Provide the [X, Y] coordinate of the cell's center where the given text is located.  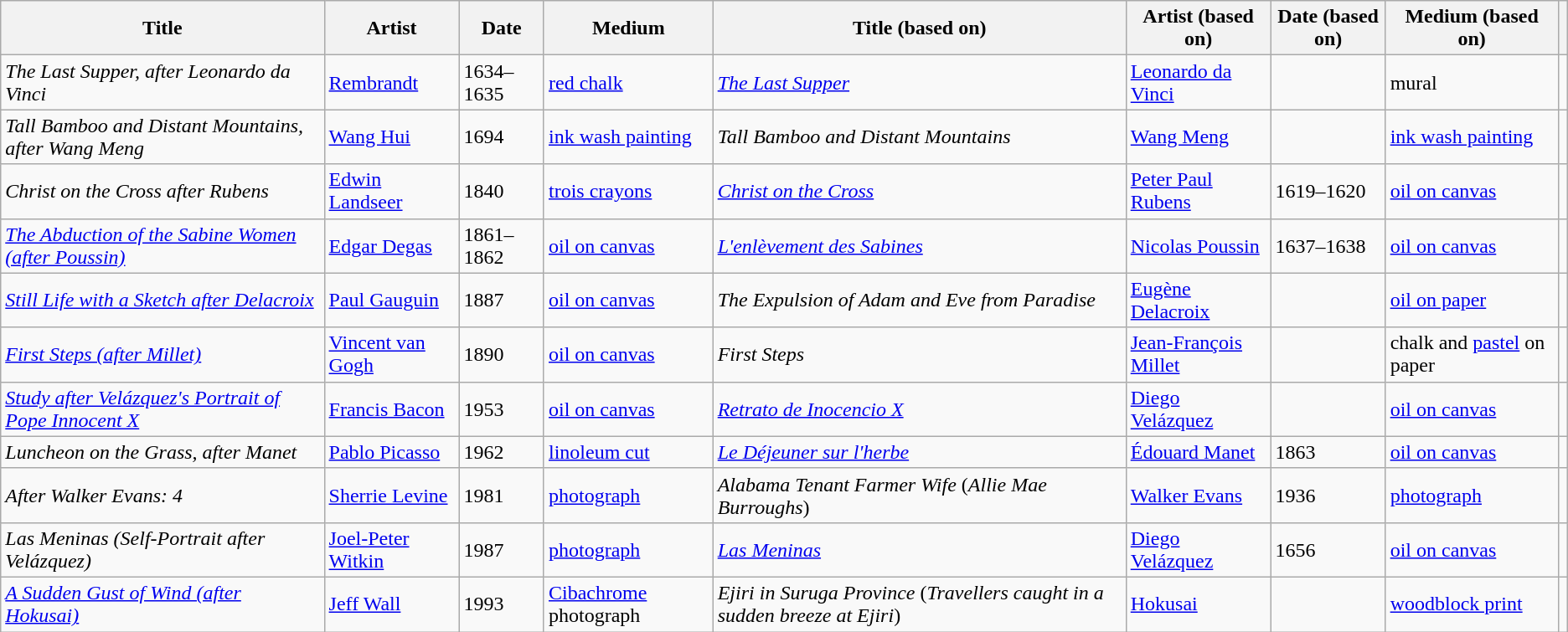
Pablo Picasso [392, 452]
1840 [502, 191]
Eugène Delacroix [1198, 300]
Ejiri in Suruga Province (Travellers caught in a sudden breeze at Ejiri) [920, 604]
Wang Hui [392, 137]
Vincent van Gogh [392, 355]
1656 [1328, 549]
Paul Gauguin [392, 300]
Tall Bamboo and Distant Mountains [920, 137]
Las Meninas (Self-Portrait after Velázquez) [162, 549]
Title [162, 28]
Nicolas Poussin [1198, 246]
Peter Paul Rubens [1198, 191]
Edgar Degas [392, 246]
A Sudden Gust of Wind (after Hokusai) [162, 604]
Edwin Landseer [392, 191]
1993 [502, 604]
Wang Meng [1198, 137]
oil on paper [1472, 300]
1981 [502, 496]
1637–1638 [1328, 246]
Still Life with a Sketch after Delacroix [162, 300]
1936 [1328, 496]
1953 [502, 408]
Luncheon on the Grass, after Manet [162, 452]
The Last Supper [920, 82]
Retrato de Inocencio X [920, 408]
Rembrandt [392, 82]
Medium (based on) [1472, 28]
trois crayons [628, 191]
Artist (based on) [1198, 28]
Leonardo da Vinci [1198, 82]
1962 [502, 452]
1890 [502, 355]
1634–1635 [502, 82]
Study after Velázquez's Portrait of Pope Innocent X [162, 408]
1987 [502, 549]
Jeff Wall [392, 604]
mural [1472, 82]
First Steps (after Millet) [162, 355]
Francis Bacon [392, 408]
red chalk [628, 82]
Date (based on) [1328, 28]
Artist [392, 28]
chalk and pastel on paper [1472, 355]
First Steps [920, 355]
Medium [628, 28]
1694 [502, 137]
1887 [502, 300]
Tall Bamboo and Distant Mountains, after Wang Meng [162, 137]
Joel-Peter Witkin [392, 549]
Christ on the Cross after Rubens [162, 191]
Date [502, 28]
1861–1862 [502, 246]
1863 [1328, 452]
The Last Supper, after Leonardo da Vinci [162, 82]
Las Meninas [920, 549]
Le Déjeuner sur l'herbe [920, 452]
Title (based on) [920, 28]
Jean-François Millet [1198, 355]
Sherrie Levine [392, 496]
The Abduction of the Sabine Women (after Poussin) [162, 246]
L'enlèvement des Sabines [920, 246]
Édouard Manet [1198, 452]
Hokusai [1198, 604]
1619–1620 [1328, 191]
After Walker Evans: 4 [162, 496]
Walker Evans [1198, 496]
linoleum cut [628, 452]
The Expulsion of Adam and Eve from Paradise [920, 300]
woodblock print [1472, 604]
Christ on the Cross [920, 191]
Cibachrome photograph [628, 604]
Alabama Tenant Farmer Wife (Allie Mae Burroughs) [920, 496]
